Extract the [X, Y] coordinate from the center of the cell holding the provided text.  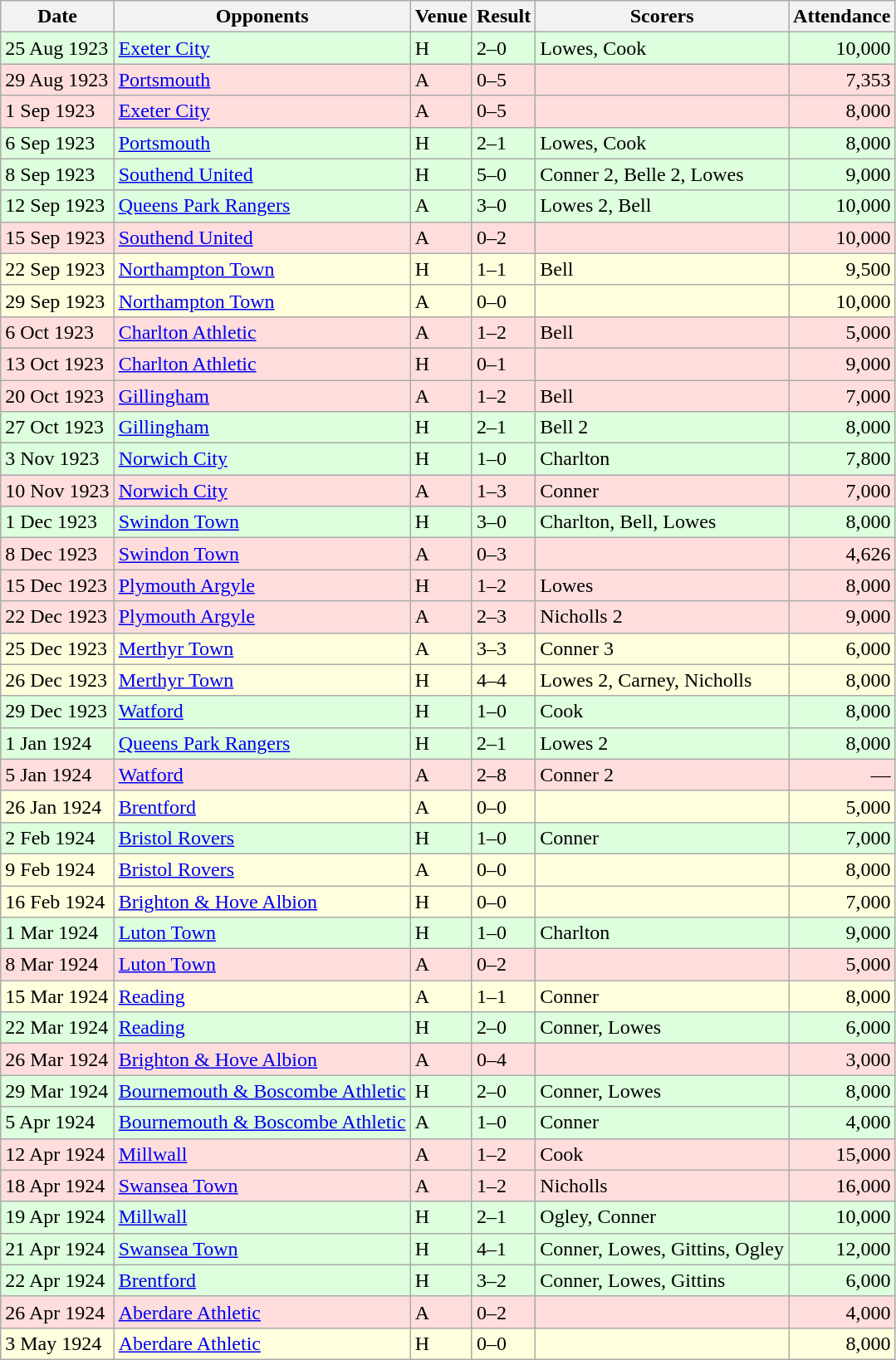
5–0 [503, 174]
6 Sep 1923 [57, 143]
4–1 [503, 1249]
Venue [441, 17]
Nicholls 2 [663, 617]
12,000 [842, 1249]
16,000 [842, 1186]
25 Dec 1923 [57, 648]
26 Apr 1924 [57, 1312]
19 Apr 1924 [57, 1217]
1–3 [503, 491]
0–1 [503, 364]
1 Dec 1923 [57, 522]
Lowes 2, Bell [663, 206]
13 Oct 1923 [57, 364]
26 Mar 1924 [57, 1059]
29 Dec 1923 [57, 712]
3 May 1924 [57, 1343]
15 Dec 1923 [57, 585]
7,800 [842, 459]
29 Sep 1923 [57, 301]
16 Feb 1924 [57, 901]
Lowes 2, Carney, Nicholls [663, 680]
8 Mar 1924 [57, 965]
29 Aug 1923 [57, 80]
3–3 [503, 648]
Conner, Lowes, Gittins, Ogley [663, 1249]
6 Oct 1923 [57, 332]
Result [503, 17]
— [842, 775]
Scorers [663, 17]
Ogley, Conner [663, 1217]
Conner 2 [663, 775]
2 Feb 1924 [57, 838]
9,500 [842, 269]
Opponents [262, 17]
Attendance [842, 17]
22 Dec 1923 [57, 617]
27 Oct 1923 [57, 428]
Charlton, Bell, Lowes [663, 522]
21 Apr 1924 [57, 1249]
Lowes 2 [663, 743]
3 Nov 1923 [57, 459]
2–8 [503, 775]
15 Sep 1923 [57, 237]
15 Mar 1924 [57, 996]
Lowes [663, 585]
1 Sep 1923 [57, 111]
26 Dec 1923 [57, 680]
10 Nov 1923 [57, 491]
3,000 [842, 1059]
0–4 [503, 1059]
1 Jan 1924 [57, 743]
5 Apr 1924 [57, 1123]
2–3 [503, 617]
26 Jan 1924 [57, 806]
Conner 3 [663, 648]
22 Sep 1923 [57, 269]
8 Dec 1923 [57, 554]
22 Apr 1924 [57, 1280]
5 Jan 1924 [57, 775]
Nicholls [663, 1186]
25 Aug 1923 [57, 48]
0–3 [503, 554]
4,626 [842, 554]
15,000 [842, 1154]
Conner 2, Belle 2, Lowes [663, 174]
29 Mar 1924 [57, 1091]
7,353 [842, 80]
20 Oct 1923 [57, 396]
12 Sep 1923 [57, 206]
12 Apr 1924 [57, 1154]
Conner, Lowes, Gittins [663, 1280]
8 Sep 1923 [57, 174]
3–2 [503, 1280]
18 Apr 1924 [57, 1186]
1 Mar 1924 [57, 933]
22 Mar 1924 [57, 1028]
Date [57, 17]
4–4 [503, 680]
Bell 2 [663, 428]
9 Feb 1924 [57, 869]
